Provide the (X, Y) coordinate of the cell's center where the given text is located.  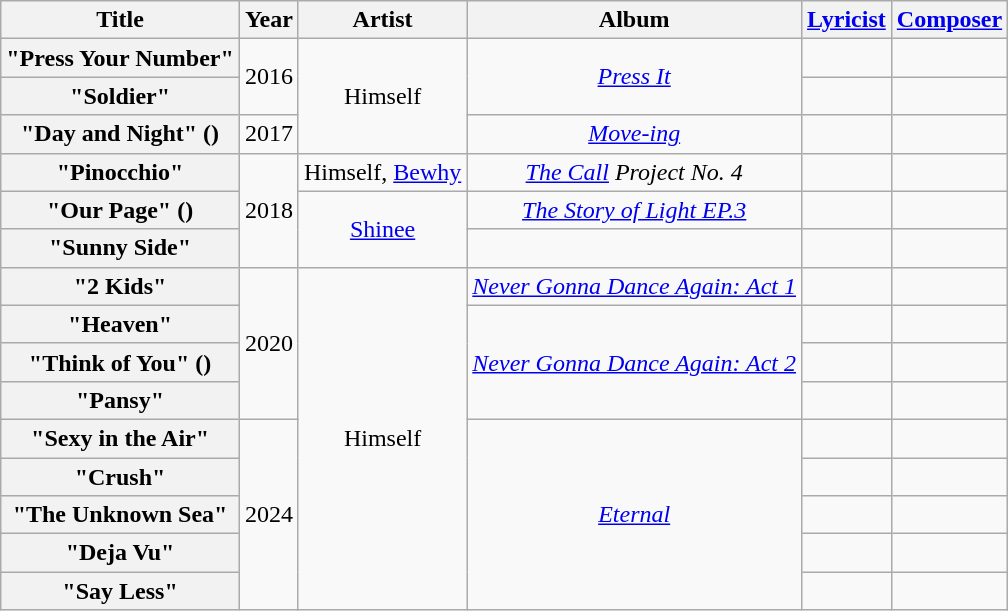
2017 (268, 134)
"Soldier" (120, 96)
"Deja Vu" (120, 553)
2018 (268, 210)
2024 (268, 514)
Never Gonna Dance Again: Act 1 (634, 286)
Album (634, 20)
"Pinocchio" (120, 172)
"Press Your Number" (120, 58)
"Sexy in the Air" (120, 438)
"The Unknown Sea" (120, 515)
"Think of You" () (120, 362)
Composer (949, 20)
Press It (634, 77)
"Pansy" (120, 400)
"Say Less" (120, 591)
Shinee (382, 229)
"Day and Night" () (120, 134)
Title (120, 20)
Artist (382, 20)
Move-ing (634, 134)
Year (268, 20)
The Story of Light EP.3 (634, 210)
"2 Kids" (120, 286)
2016 (268, 77)
"Crush" (120, 477)
"Sunny Side" (120, 248)
Eternal (634, 514)
Himself, Bewhy (382, 172)
Lyricist (847, 20)
The Call Project No. 4 (634, 172)
2020 (268, 343)
"Heaven" (120, 324)
"Our Page" () (120, 210)
Never Gonna Dance Again: Act 2 (634, 362)
